Capture the cell that displays the provided text and extract its (x, y) central coordinate. 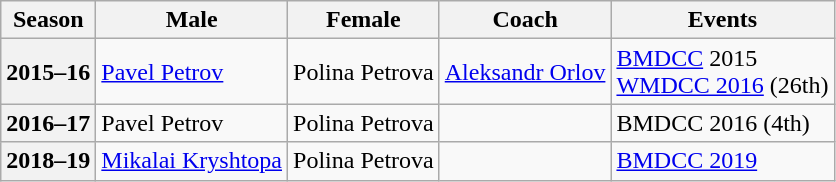
2015–16 (48, 72)
Events (722, 20)
BMDCC 2019 (722, 161)
Aleksandr Orlov (525, 72)
Male (192, 20)
BMDCC 2015 WMDCC 2016 (26th) (722, 72)
Mikalai Kryshtopa (192, 161)
2018–19 (48, 161)
Season (48, 20)
Female (364, 20)
BMDCC 2016 (4th) (722, 123)
Coach (525, 20)
2016–17 (48, 123)
